Output the [X, Y] coordinate of the center of the cell containing the given text.  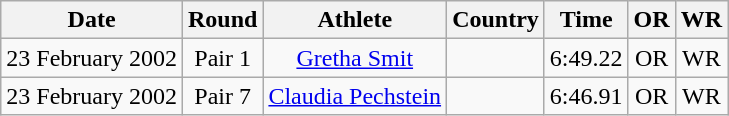
Time [586, 20]
6:46.91 [586, 96]
Date [92, 20]
Round [222, 20]
Pair 1 [222, 58]
Gretha Smit [355, 58]
Claudia Pechstein [355, 96]
Athlete [355, 20]
Pair 7 [222, 96]
Country [496, 20]
6:49.22 [586, 58]
